Find where the given text appears and provide that cell's center as (X, Y) coordinate. 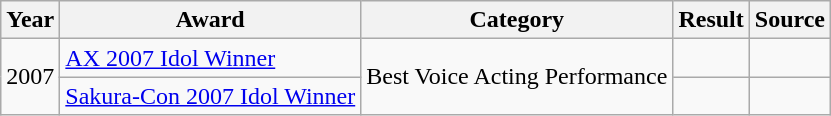
2007 (30, 77)
AX 2007 Idol Winner (210, 58)
Category (517, 20)
Year (30, 20)
Sakura-Con 2007 Idol Winner (210, 96)
Result (711, 20)
Source (790, 20)
Best Voice Acting Performance (517, 77)
Award (210, 20)
